Capture the cell that displays the provided text and extract its (x, y) central coordinate. 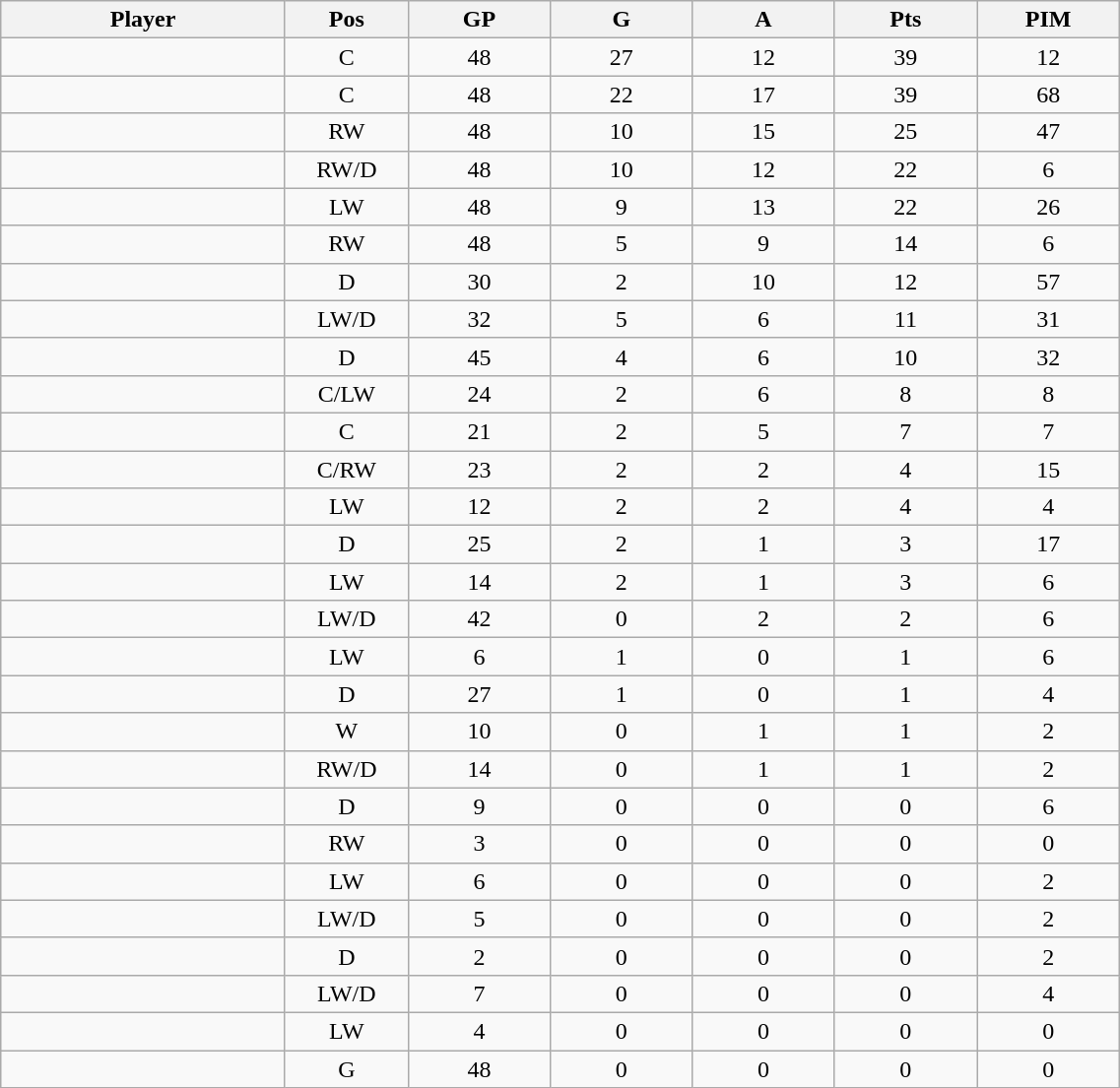
45 (479, 356)
PIM (1048, 20)
C/RW (347, 470)
30 (479, 282)
24 (479, 394)
GP (479, 20)
26 (1048, 207)
Player (144, 20)
Pos (347, 20)
W (347, 732)
42 (479, 619)
13 (763, 207)
31 (1048, 319)
23 (479, 470)
21 (479, 431)
Pts (905, 20)
A (763, 20)
57 (1048, 282)
68 (1048, 95)
11 (905, 319)
C/LW (347, 394)
47 (1048, 132)
